Locate the cell with the specified text and output its [x, y] center coordinate. 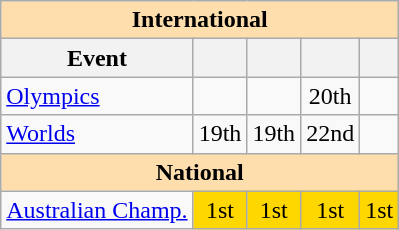
National [200, 172]
Worlds [97, 134]
22nd [330, 134]
20th [330, 96]
Olympics [97, 96]
Australian Champ. [97, 210]
Event [97, 58]
International [200, 20]
